Extract the [X, Y] coordinate from the center of the cell holding the provided text.  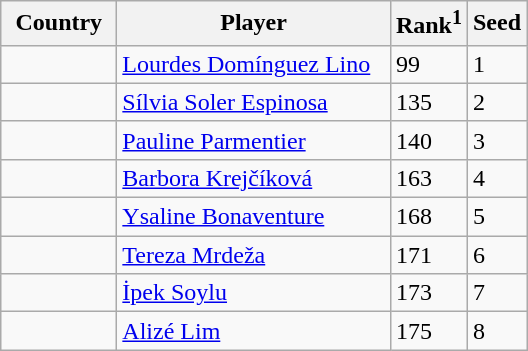
Alizé Lim [254, 331]
173 [428, 293]
Lourdes Domínguez Lino [254, 64]
99 [428, 64]
Barbora Krejčíková [254, 178]
4 [496, 178]
3 [496, 140]
Sílvia Soler Espinosa [254, 102]
163 [428, 178]
İpek Soylu [254, 293]
Rank1 [428, 24]
Seed [496, 24]
5 [496, 217]
Player [254, 24]
8 [496, 331]
6 [496, 255]
Pauline Parmentier [254, 140]
7 [496, 293]
168 [428, 217]
1 [496, 64]
Ysaline Bonaventure [254, 217]
171 [428, 255]
175 [428, 331]
Country [59, 24]
Tereza Mrdeža [254, 255]
2 [496, 102]
135 [428, 102]
140 [428, 140]
